Capture the cell that displays the provided text and extract its [X, Y] central coordinate. 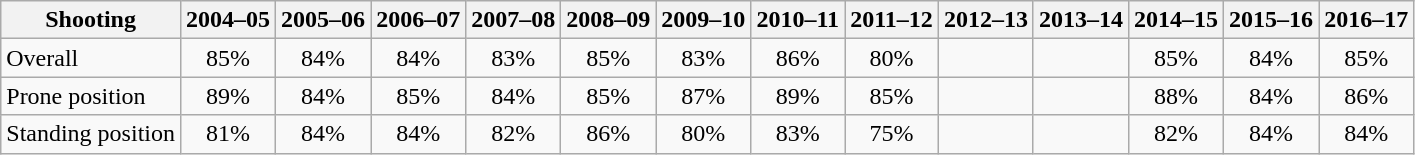
2009–10 [704, 20]
2005–06 [324, 20]
2014–15 [1176, 20]
2007–08 [514, 20]
2011–12 [892, 20]
Overall [91, 58]
2015–16 [1272, 20]
Standing position [91, 134]
2010–11 [798, 20]
2012–13 [986, 20]
2006–07 [418, 20]
2013–14 [1080, 20]
75% [892, 134]
2004–05 [228, 20]
2008–09 [608, 20]
88% [1176, 96]
87% [704, 96]
81% [228, 134]
Shooting [91, 20]
2016–17 [1366, 20]
Prone position [91, 96]
